Locate the cell with the specified text and output its [x, y] center coordinate. 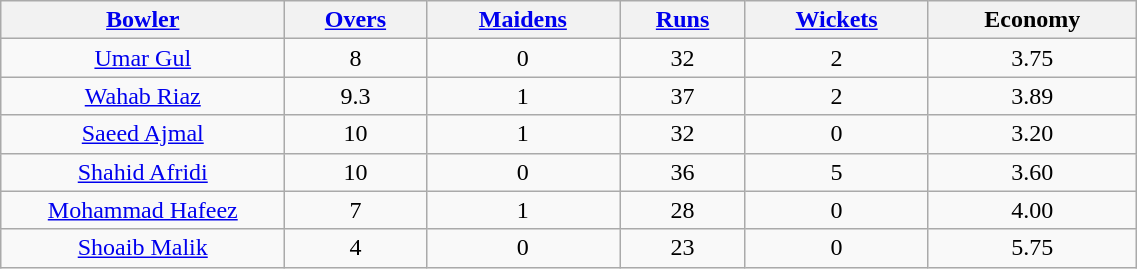
3.20 [1032, 134]
37 [683, 96]
28 [683, 210]
Economy [1032, 20]
8 [356, 58]
Shoaib Malik [143, 248]
Wickets [836, 20]
Overs [356, 20]
3.75 [1032, 58]
Wahab Riaz [143, 96]
7 [356, 210]
4.00 [1032, 210]
Umar Gul [143, 58]
Saeed Ajmal [143, 134]
5 [836, 172]
Runs [683, 20]
3.89 [1032, 96]
4 [356, 248]
Shahid Afridi [143, 172]
5.75 [1032, 248]
Mohammad Hafeez [143, 210]
Bowler [143, 20]
9.3 [356, 96]
23 [683, 248]
36 [683, 172]
Maidens [523, 20]
3.60 [1032, 172]
